Identify which cell holds the provided text, then report its (x, y) central coordinate. 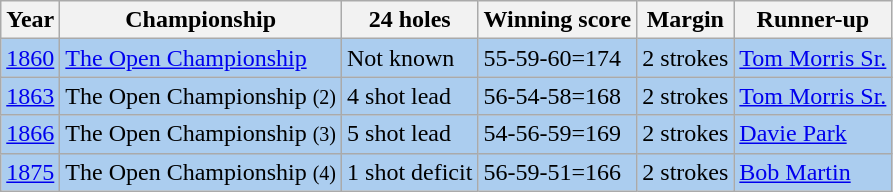
56-59-51=166 (558, 172)
The Open Championship (3) (201, 134)
24 holes (410, 20)
Margin (686, 20)
1 shot deficit (410, 172)
55-59-60=174 (558, 58)
1863 (30, 96)
56-54-58=168 (558, 96)
The Open Championship (201, 58)
Winning score (558, 20)
Not known (410, 58)
4 shot lead (410, 96)
1875 (30, 172)
The Open Championship (2) (201, 96)
1866 (30, 134)
5 shot lead (410, 134)
Championship (201, 20)
Bob Martin (813, 172)
54-56-59=169 (558, 134)
1860 (30, 58)
Runner-up (813, 20)
The Open Championship (4) (201, 172)
Davie Park (813, 134)
Year (30, 20)
